Determine the [x, y] coordinate at the center of the cell enclosing the given text.  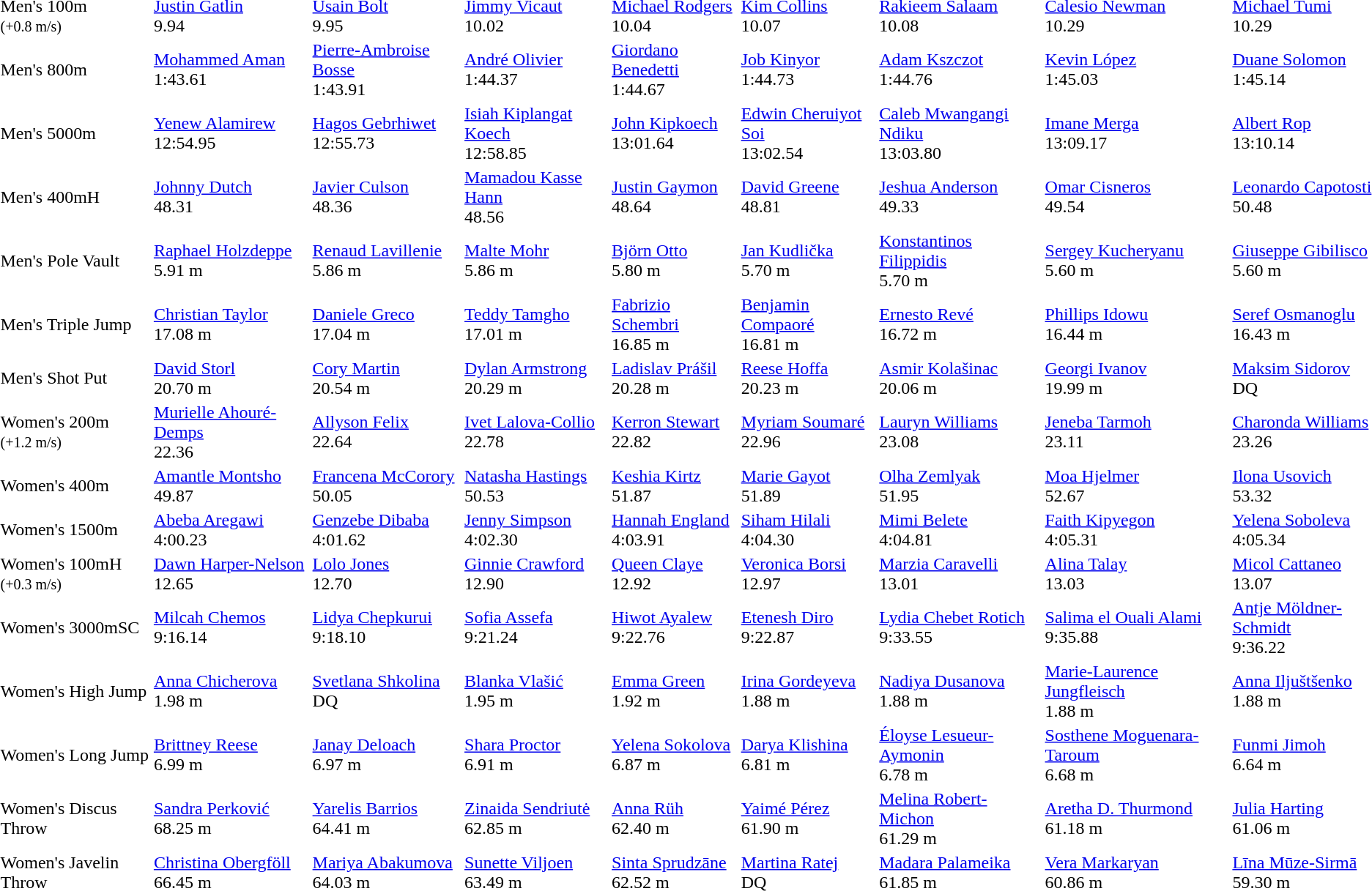
Reese Hoffa 20.23 m [808, 378]
Shara Proctor 6.91 m [536, 755]
Faith Kipyegon 4:05.31 [1137, 530]
Francena McCorory 50.05 [386, 486]
Jan Kudlička 5.70 m [808, 261]
Siham Hilali 4:04.30 [808, 530]
Phillips Idowu 16.44 m [1137, 324]
Janay Deloach 6.97 m [386, 755]
Pierre-Ambroise Bosse 1:43.91 [386, 70]
Asmir Kolašinac 20.06 m [960, 378]
Job Kinyor 1:44.73 [808, 70]
David Storl 20.70 m [231, 378]
Marzia Caravelli 13.01 [960, 574]
Konstantinos Filippidis 5.70 m [960, 261]
Björn Otto 5.80 m [675, 261]
Ivet Lalova-Collio 22.78 [536, 432]
Genzebe Dibaba 4:01.62 [386, 530]
Lauryn Williams 23.08 [960, 432]
Nadiya Dusanova 1.88 m [960, 691]
Emma Green 1.92 m [675, 691]
Yenew Alamirew 12:54.95 [231, 133]
Lydia Chebet Rotich 9:33.55 [960, 627]
Jeneba Tarmoh 23.11 [1137, 432]
Edwin Cheruiyot Soi 13:02.54 [808, 133]
Hiwot Ayalew 9:22.76 [675, 627]
David Greene 48.81 [808, 197]
John Kipkoech 13:01.64 [675, 133]
Lolo Jones 12.70 [386, 574]
Moa Hjelmer 52.67 [1137, 486]
Natasha Hastings 50.53 [536, 486]
Blanka Vlašić 1.95 m [536, 691]
Queen Claye 12.92 [675, 574]
Ginnie Crawford 12.90 [536, 574]
Alina Talay 13.03 [1137, 574]
Mohammed Aman 1:43.61 [231, 70]
Murielle Ahouré-Demps 22.36 [231, 432]
Benjamin Compaoré 16.81 m [808, 324]
Mamadou Kasse Hann 48.56 [536, 197]
Caleb Mwangangi Ndiku 13:03.80 [960, 133]
Johnny Dutch 48.31 [231, 197]
Milcah Chemos 9:16.14 [231, 627]
Allyson Felix 22.64 [386, 432]
Keshia Kirtz 51.87 [675, 486]
Marie-Laurence Jungfleisch 1.88 m [1137, 691]
Jeshua Anderson 49.33 [960, 197]
Etenesh Diro 9:22.87 [808, 627]
Dylan Armstrong 20.29 m [536, 378]
Darya Klishina 6.81 m [808, 755]
Ernesto Revé 16.72 m [960, 324]
Omar Cisneros 49.54 [1137, 197]
Cory Martin 20.54 m [386, 378]
Anna Rüh 62.40 m [675, 819]
Giordano Benedetti 1:44.67 [675, 70]
Raphael Holzdeppe 5.91 m [231, 261]
Yarelis Barrios 64.41 m [386, 819]
Hannah England 4:03.91 [675, 530]
Olha Zemlyak 51.95 [960, 486]
Éloyse Lesueur-Aymonin 6.78 m [960, 755]
Anna Chicherova 1.98 m [231, 691]
Amantle Montsho 49.87 [231, 486]
Christian Taylor 17.08 m [231, 324]
Adam Kszczot 1:44.76 [960, 70]
André Olivier 1:44.37 [536, 70]
Sandra Perković 68.25 m [231, 819]
Renaud Lavillenie 5.86 m [386, 261]
Yelena Sokolova 6.87 m [675, 755]
Teddy Tamgho 17.01 m [536, 324]
Daniele Greco 17.04 m [386, 324]
Yaimé Pérez 61.90 m [808, 819]
Ladislav Prášil 20.28 m [675, 378]
Georgi Ivanov 19.99 m [1137, 378]
Melina Robert-Michon 61.29 m [960, 819]
Salima el Ouali Alami 9:35.88 [1137, 627]
Hagos Gebrhiwet 12:55.73 [386, 133]
Sergey Kucheryanu 5.60 m [1137, 261]
Svetlana Shkolina DQ [386, 691]
Javier Culson 48.36 [386, 197]
Sofia Assefa 9:21.24 [536, 627]
Justin Gaymon 48.64 [675, 197]
Irina Gordeyeva 1.88 m [808, 691]
Jenny Simpson 4:02.30 [536, 530]
Brittney Reese 6.99 m [231, 755]
Kevin López 1:45.03 [1137, 70]
Zinaida Sendriutė 62.85 m [536, 819]
Kerron Stewart 22.82 [675, 432]
Dawn Harper-Nelson 12.65 [231, 574]
Isiah Kiplangat Koech 12:58.85 [536, 133]
Lidya Chepkurui 9:18.10 [386, 627]
Marie Gayot 51.89 [808, 486]
Veronica Borsi 12.97 [808, 574]
Fabrizio Schembri 16.85 m [675, 324]
Imane Merga 13:09.17 [1137, 133]
Abeba Aregawi 4:00.23 [231, 530]
Mimi Belete 4:04.81 [960, 530]
Sosthene Moguenara-Taroum 6.68 m [1137, 755]
Myriam Soumaré 22.96 [808, 432]
Aretha D. Thurmond 61.18 m [1137, 819]
Malte Mohr 5.86 m [536, 261]
